Provide the [X, Y] coordinate of the cell's center where the given text is located.  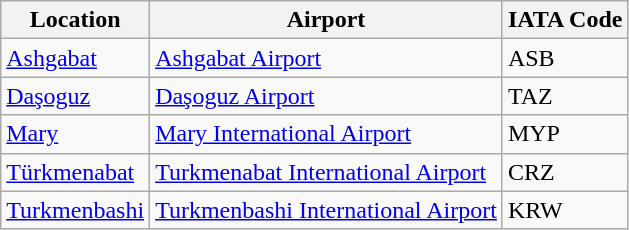
Mary International Airport [326, 134]
KRW [565, 210]
Daşoguz [76, 96]
TAZ [565, 96]
IATA Code [565, 20]
Turkmenbashi [76, 210]
ASB [565, 58]
Turkmenbashi International Airport [326, 210]
Mary [76, 134]
Türkmenabat [76, 172]
Turkmenabat International Airport [326, 172]
Location [76, 20]
MYP [565, 134]
Ashgabat [76, 58]
Airport [326, 20]
Ashgabat Airport [326, 58]
CRZ [565, 172]
Daşoguz Airport [326, 96]
